From the cell containing the given text, extract its center point as [x, y] coordinate. 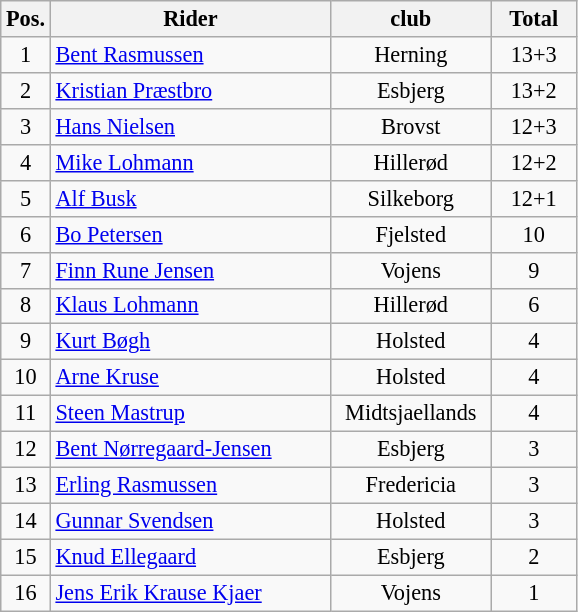
Pos. [26, 19]
15 [26, 557]
13+3 [534, 55]
Mike Lohmann [190, 162]
13+2 [534, 90]
11 [26, 414]
Steen Mastrup [190, 414]
Bent Rasmussen [190, 55]
7 [26, 270]
Arne Kruse [190, 378]
16 [26, 593]
Kristian Præstbro [190, 90]
Kurt Bøgh [190, 342]
Total [534, 19]
Jens Erik Krause Kjaer [190, 593]
Fjelsted [411, 234]
12 [26, 450]
Herning [411, 55]
Gunnar Svendsen [190, 521]
club [411, 19]
Rider [190, 19]
12+1 [534, 198]
Finn Rune Jensen [190, 270]
12+3 [534, 126]
Midtsjaellands [411, 414]
Klaus Lohmann [190, 306]
13 [26, 485]
Alf Busk [190, 198]
Bo Petersen [190, 234]
14 [26, 521]
Silkeborg [411, 198]
5 [26, 198]
Bent Nørregaard-Jensen [190, 450]
12+2 [534, 162]
Hans Nielsen [190, 126]
Knud Ellegaard [190, 557]
Fredericia [411, 485]
Erling Rasmussen [190, 485]
Brovst [411, 126]
8 [26, 306]
